Identify which cell holds the provided text, then report its (x, y) central coordinate. 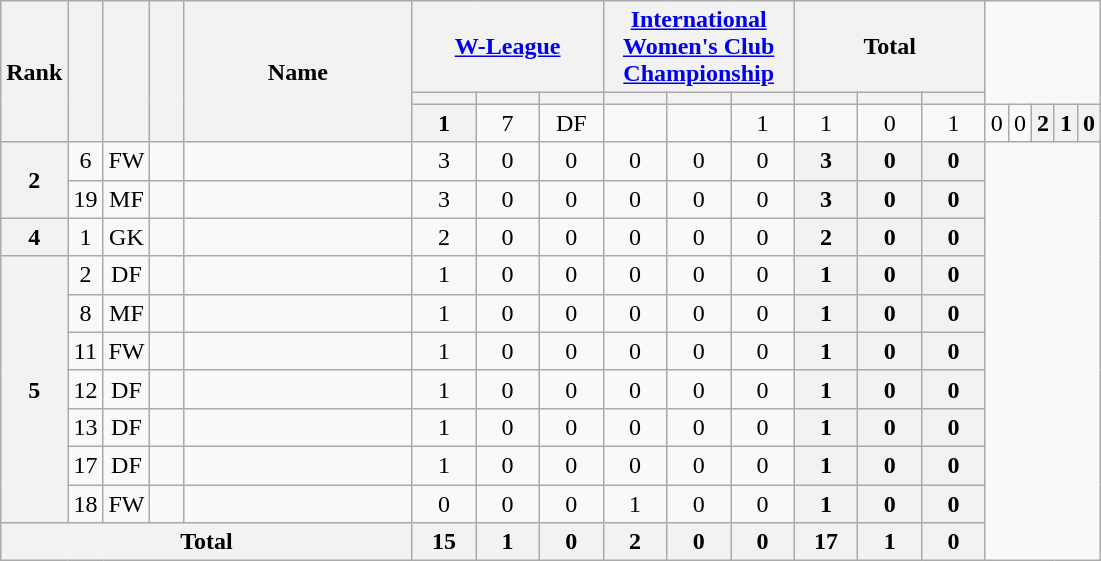
7 (508, 123)
19 (86, 199)
15 (444, 542)
4 (34, 237)
18 (86, 503)
GK (126, 237)
13 (86, 427)
11 (86, 351)
Rank (34, 72)
5 (34, 389)
12 (86, 389)
8 (86, 313)
W-League (508, 47)
6 (86, 161)
International Women's Club Championship (698, 47)
Name (298, 72)
